Identify which cell holds the provided text, then report its (X, Y) central coordinate. 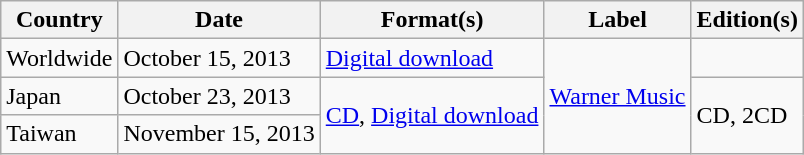
November 15, 2013 (219, 134)
Edition(s) (747, 20)
CD, Digital download (432, 115)
Country (60, 20)
Warner Music (618, 96)
Japan (60, 96)
October 23, 2013 (219, 96)
CD, 2CD (747, 115)
October 15, 2013 (219, 58)
Worldwide (60, 58)
Date (219, 20)
Digital download (432, 58)
Format(s) (432, 20)
Label (618, 20)
Taiwan (60, 134)
